For the text-containing cell, return its midpoint in (X, Y) coordinate format. 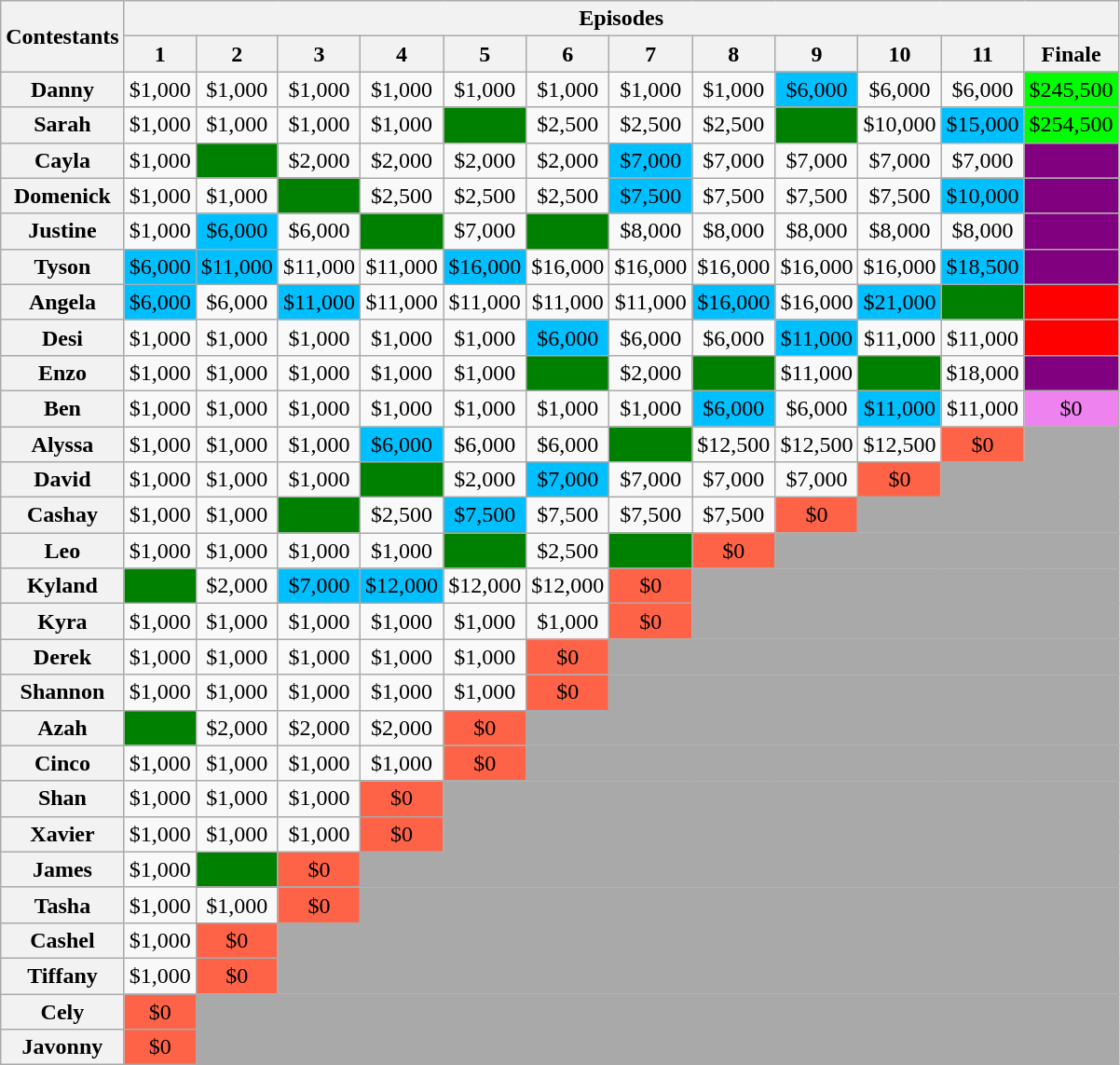
$245,500 (1072, 89)
Ben (62, 408)
7 (650, 54)
6 (568, 54)
$254,500 (1072, 125)
Danny (62, 89)
Domenick (62, 196)
Javonny (62, 1047)
2 (237, 54)
Shannon (62, 692)
Cashay (62, 515)
Tyson (62, 266)
Tasha (62, 905)
Tiffany (62, 976)
Azah (62, 728)
Cinco (62, 763)
Shan (62, 799)
5 (485, 54)
Angela (62, 302)
Kyra (62, 621)
3 (319, 54)
Xavier (62, 834)
4 (403, 54)
10 (900, 54)
Finale (1072, 54)
Justine (62, 231)
Kyland (62, 586)
Cayla (62, 160)
$21,000 (900, 302)
Derek (62, 657)
9 (816, 54)
$18,500 (982, 266)
Sarah (62, 125)
Leo (62, 551)
James (62, 869)
8 (734, 54)
Cely (62, 1011)
11 (982, 54)
Cashel (62, 940)
David (62, 480)
1 (160, 54)
Enzo (62, 373)
Alyssa (62, 444)
Desi (62, 337)
Contestants (62, 36)
$15,000 (982, 125)
$18,000 (982, 373)
Episodes (621, 19)
